For the text-containing cell, return its midpoint in [X, Y] coordinate format. 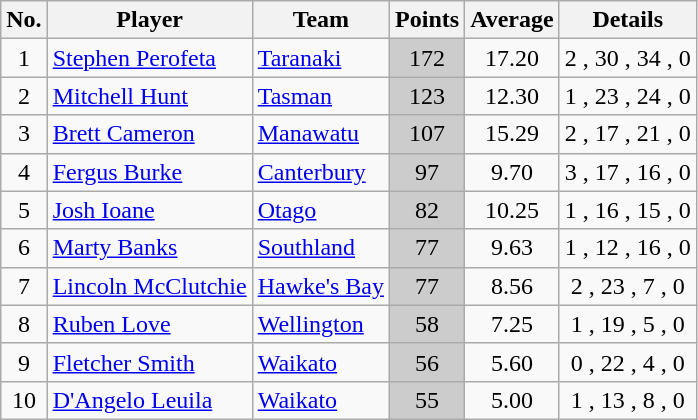
7 [24, 286]
1 , 23 , 24 , 0 [628, 96]
D'Angelo Leuila [150, 400]
3 [24, 134]
56 [428, 362]
82 [428, 210]
Team [320, 20]
172 [428, 58]
Marty Banks [150, 248]
12.30 [512, 96]
3 , 17 , 16 , 0 [628, 172]
15.29 [512, 134]
2 , 30 , 34 , 0 [628, 58]
Ruben Love [150, 324]
1 [24, 58]
6 [24, 248]
8.56 [512, 286]
5 [24, 210]
Josh Ioane [150, 210]
Manawatu [320, 134]
No. [24, 20]
4 [24, 172]
Stephen Perofeta [150, 58]
Points [428, 20]
1 , 13 , 8 , 0 [628, 400]
1 , 19 , 5 , 0 [628, 324]
2 , 17 , 21 , 0 [628, 134]
Taranaki [320, 58]
Wellington [320, 324]
Player [150, 20]
9.70 [512, 172]
Tasman [320, 96]
9 [24, 362]
97 [428, 172]
10 [24, 400]
Canterbury [320, 172]
1 , 16 , 15 , 0 [628, 210]
107 [428, 134]
2 , 23 , 7 , 0 [628, 286]
5.00 [512, 400]
5.60 [512, 362]
Brett Cameron [150, 134]
Fergus Burke [150, 172]
1 , 12 , 16 , 0 [628, 248]
8 [24, 324]
Details [628, 20]
2 [24, 96]
55 [428, 400]
9.63 [512, 248]
Average [512, 20]
123 [428, 96]
Lincoln McClutchie [150, 286]
17.20 [512, 58]
Mitchell Hunt [150, 96]
0 , 22 , 4 , 0 [628, 362]
Southland [320, 248]
58 [428, 324]
10.25 [512, 210]
Otago [320, 210]
7.25 [512, 324]
Fletcher Smith [150, 362]
Hawke's Bay [320, 286]
